Locate the cell with the specified text and output its (x, y) center coordinate. 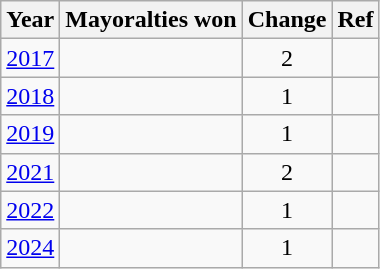
2021 (30, 172)
2022 (30, 210)
Year (30, 20)
Change (287, 20)
2017 (30, 58)
2019 (30, 134)
Mayoralties won (151, 20)
2024 (30, 248)
Ref (356, 20)
2018 (30, 96)
